Search for the cell housing the specified text and yield its [x, y] center coordinate. 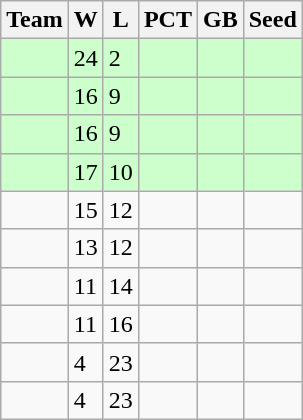
Team [35, 20]
15 [86, 210]
Seed [272, 20]
17 [86, 172]
PCT [168, 20]
L [120, 20]
13 [86, 248]
2 [120, 58]
14 [120, 286]
W [86, 20]
GB [220, 20]
10 [120, 172]
24 [86, 58]
